Locate the cell with the specified text and output its (X, Y) center coordinate. 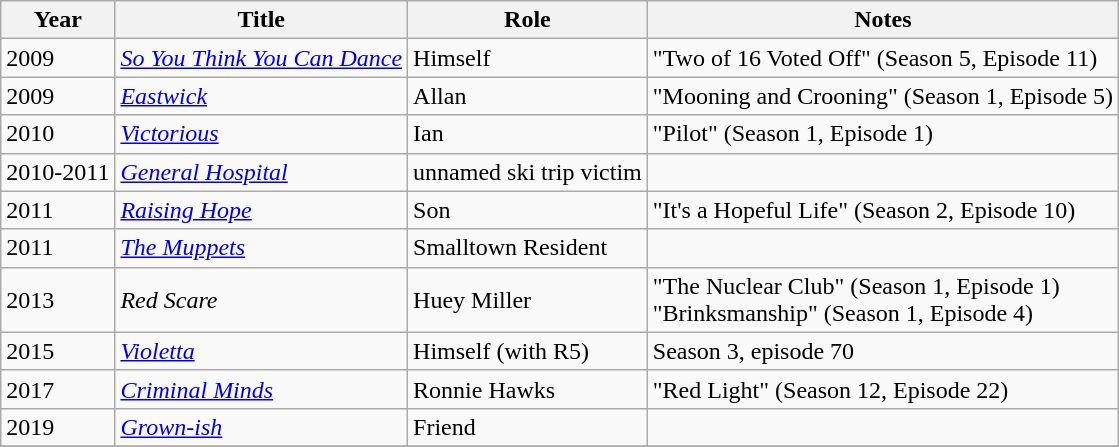
Ronnie Hawks (528, 389)
2010-2011 (58, 172)
Friend (528, 427)
Ian (528, 134)
Year (58, 20)
Notes (882, 20)
Violetta (262, 351)
Title (262, 20)
Criminal Minds (262, 389)
Smalltown Resident (528, 248)
Red Scare (262, 300)
Huey Miller (528, 300)
Role (528, 20)
"Two of 16 Voted Off" (Season 5, Episode 11) (882, 58)
"The Nuclear Club" (Season 1, Episode 1)"Brinksmanship" (Season 1, Episode 4) (882, 300)
2017 (58, 389)
2013 (58, 300)
Himself (528, 58)
Allan (528, 96)
"Mooning and Crooning" (Season 1, Episode 5) (882, 96)
Grown-ish (262, 427)
Son (528, 210)
2010 (58, 134)
General Hospital (262, 172)
Eastwick (262, 96)
2019 (58, 427)
"Red Light" (Season 12, Episode 22) (882, 389)
So You Think You Can Dance (262, 58)
unnamed ski trip victim (528, 172)
Raising Hope (262, 210)
Victorious (262, 134)
Himself (with R5) (528, 351)
Season 3, episode 70 (882, 351)
"Pilot" (Season 1, Episode 1) (882, 134)
2015 (58, 351)
"It's a Hopeful Life" (Season 2, Episode 10) (882, 210)
The Muppets (262, 248)
